Capture the cell that displays the provided text and extract its [X, Y] central coordinate. 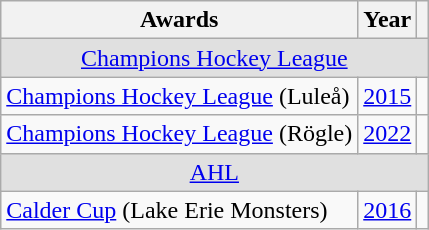
Year [388, 20]
2015 [388, 96]
Champions Hockey League (Rögle) [180, 134]
Champions Hockey League [214, 58]
Champions Hockey League (Luleå) [180, 96]
Awards [180, 20]
2016 [388, 210]
2022 [388, 134]
Calder Cup (Lake Erie Monsters) [180, 210]
AHL [214, 172]
